Detect which cell encompasses the target text, then output its (x, y) center coordinate. 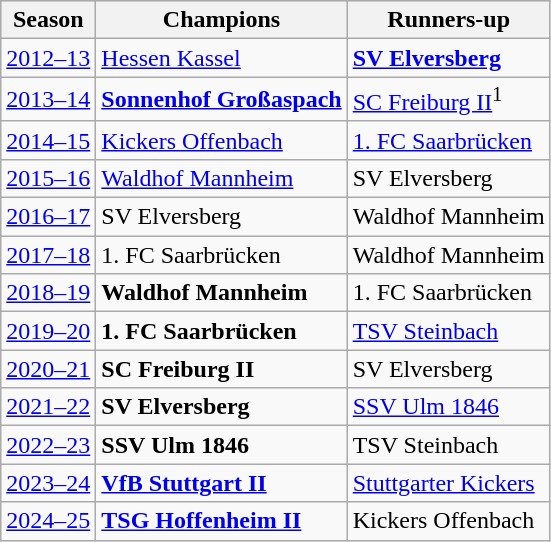
2015–16 (48, 178)
Stuttgarter Kickers (448, 483)
Hessen Kassel (222, 58)
Runners-up (448, 20)
Season (48, 20)
SC Freiburg II (222, 369)
2021–22 (48, 407)
2012–13 (48, 58)
TSG Hoffenheim II (222, 521)
2014–15 (48, 140)
Sonnenhof Großaspach (222, 100)
Champions (222, 20)
SC Freiburg II1 (448, 100)
2024–25 (48, 521)
2022–23 (48, 445)
2018–19 (48, 293)
2013–14 (48, 100)
2023–24 (48, 483)
2016–17 (48, 217)
2019–20 (48, 331)
VfB Stuttgart II (222, 483)
2020–21 (48, 369)
2017–18 (48, 255)
